Identify which cell holds the provided text, then report its (x, y) central coordinate. 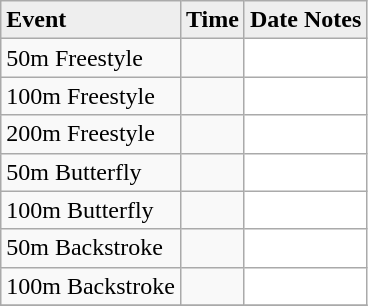
50m Butterfly (91, 172)
Event (91, 20)
Time (212, 20)
50m Freestyle (91, 58)
100m Freestyle (91, 96)
100m Backstroke (91, 286)
50m Backstroke (91, 248)
Date Notes (305, 20)
200m Freestyle (91, 134)
100m Butterfly (91, 210)
